Provide the [X, Y] coordinate of the cell's center where the given text is located.  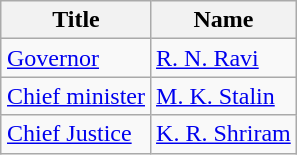
Chief Justice [76, 134]
M. K. Stalin [224, 96]
K. R. Shriram [224, 134]
Chief minister [76, 96]
Governor [76, 58]
Title [76, 20]
Name [224, 20]
R. N. Ravi [224, 58]
